From the cell containing the given text, extract its center point as (x, y) coordinate. 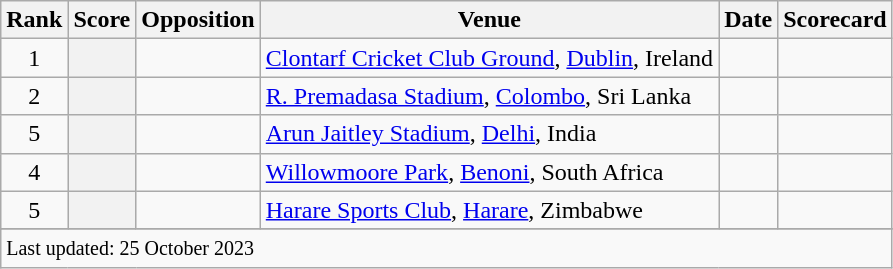
Last updated: 25 October 2023 (446, 248)
Scorecard (836, 20)
Venue (489, 20)
Harare Sports Club, Harare, Zimbabwe (489, 210)
Opposition (198, 20)
Arun Jaitley Stadium, Delhi, India (489, 134)
R. Premadasa Stadium, Colombo, Sri Lanka (489, 96)
2 (34, 96)
Clontarf Cricket Club Ground, Dublin, Ireland (489, 58)
Date (748, 20)
Rank (34, 20)
4 (34, 172)
Score (102, 20)
1 (34, 58)
Willowmoore Park, Benoni, South Africa (489, 172)
